Find where the given text appears and provide that cell's center as [X, Y] coordinate. 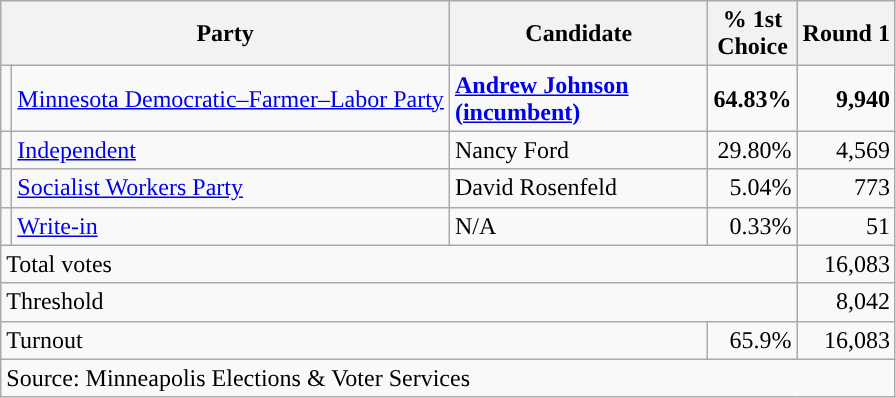
Write-in [231, 226]
Party [226, 34]
Round 1 [846, 34]
Threshold [399, 302]
Source: Minneapolis Elections & Voter Services [448, 378]
Candidate [578, 34]
64.83% [752, 98]
David Rosenfeld [578, 188]
Independent [231, 150]
9,940 [846, 98]
51 [846, 226]
Minnesota Democratic–Farmer–Labor Party [231, 98]
0.33% [752, 226]
773 [846, 188]
Nancy Ford [578, 150]
4,569 [846, 150]
5.04% [752, 188]
Socialist Workers Party [231, 188]
Total votes [399, 264]
65.9% [752, 340]
N/A [578, 226]
Turnout [354, 340]
8,042 [846, 302]
% 1stChoice [752, 34]
29.80% [752, 150]
Andrew Johnson (incumbent) [578, 98]
